Pinpoint the cell where the given text exists, returning its (X, Y) midpoint coordinate. 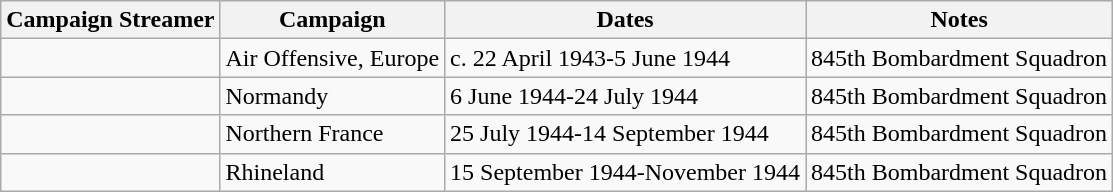
25 July 1944-14 September 1944 (626, 134)
15 September 1944-November 1944 (626, 172)
c. 22 April 1943-5 June 1944 (626, 58)
Campaign (332, 20)
Campaign Streamer (110, 20)
Northern France (332, 134)
Air Offensive, Europe (332, 58)
6 June 1944-24 July 1944 (626, 96)
Rhineland (332, 172)
Notes (960, 20)
Normandy (332, 96)
Dates (626, 20)
